Output the (x, y) coordinate of the center of the cell containing the given text.  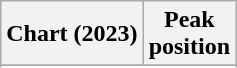
Chart (2023) (72, 34)
Peakposition (189, 34)
